Locate the cell with the specified text and output its (X, Y) center coordinate. 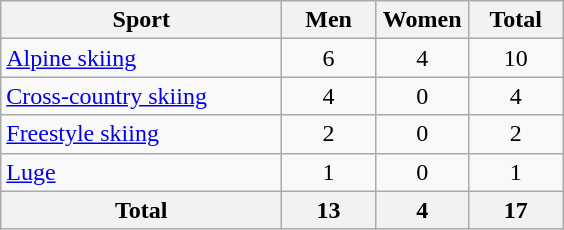
Freestyle skiing (142, 134)
Women (422, 20)
Alpine skiing (142, 58)
13 (329, 210)
17 (516, 210)
Cross-country skiing (142, 96)
Sport (142, 20)
6 (329, 58)
Men (329, 20)
10 (516, 58)
Luge (142, 172)
